Detect which cell encompasses the target text, then output its (x, y) center coordinate. 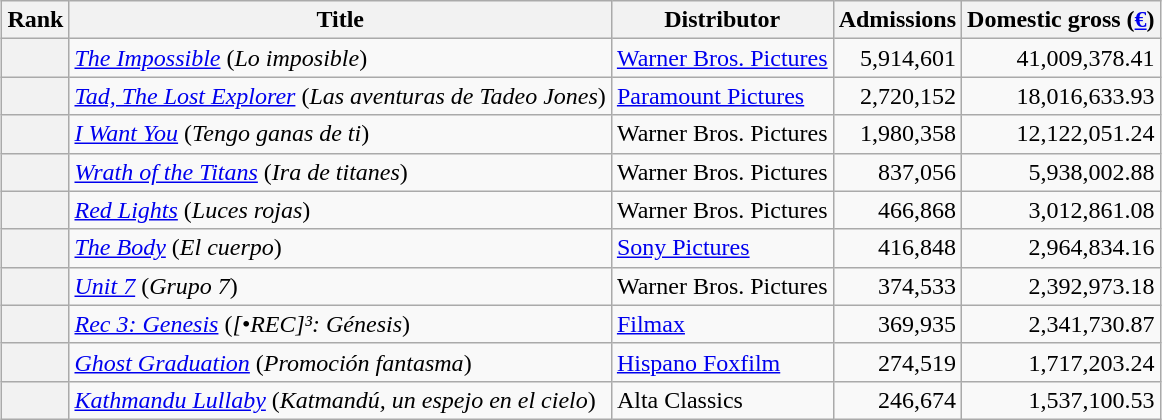
Rank (36, 20)
5,938,002.88 (1062, 172)
837,056 (897, 172)
18,016,633.93 (1062, 96)
1,717,203.24 (1062, 362)
369,935 (897, 324)
Domestic gross (€) (1062, 20)
Title (340, 20)
Kathmandu Lullaby (Katmandú, un espejo en el cielo) (340, 400)
374,533 (897, 286)
Rec 3: Genesis ([•REC]³: Génesis) (340, 324)
Filmax (722, 324)
274,519 (897, 362)
2,720,152 (897, 96)
5,914,601 (897, 58)
I Want You (Tengo ganas de ti) (340, 134)
2,392,973.18 (1062, 286)
Distributor (722, 20)
12,122,051.24 (1062, 134)
Sony Pictures (722, 248)
2,964,834.16 (1062, 248)
466,868 (897, 210)
Wrath of the Titans (Ira de titanes) (340, 172)
Admissions (897, 20)
Red Lights (Luces rojas) (340, 210)
The Body (El cuerpo) (340, 248)
41,009,378.41 (1062, 58)
Paramount Pictures (722, 96)
Unit 7 (Grupo 7) (340, 286)
3,012,861.08 (1062, 210)
Alta Classics (722, 400)
416,848 (897, 248)
Tad, The Lost Explorer (Las aventuras de Tadeo Jones) (340, 96)
Ghost Graduation (Promoción fantasma) (340, 362)
The Impossible (Lo imposible) (340, 58)
2,341,730.87 (1062, 324)
1,980,358 (897, 134)
246,674 (897, 400)
1,537,100.53 (1062, 400)
Hispano Foxfilm (722, 362)
